Identify which cell holds the provided text, then report its [X, Y] central coordinate. 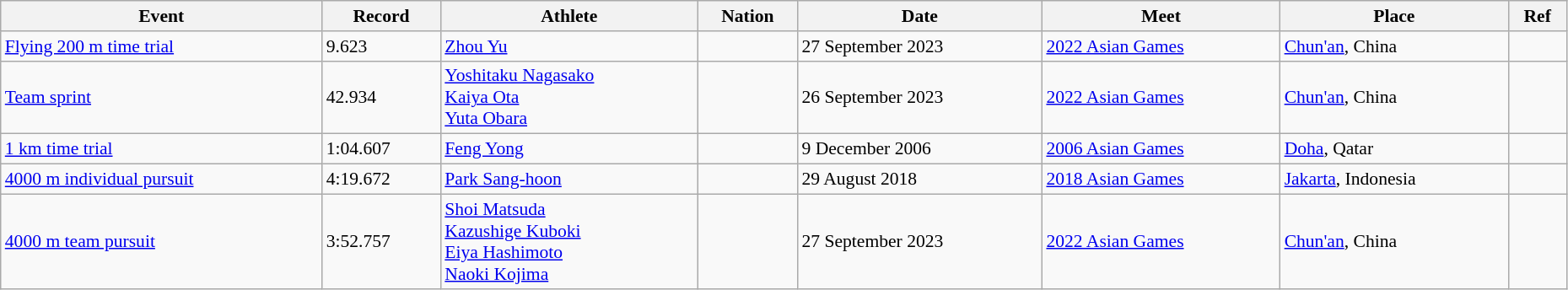
Feng Yong [568, 149]
Doha, Qatar [1394, 149]
9.623 [381, 46]
1:04.607 [381, 149]
9 December 2006 [919, 149]
Athlete [568, 16]
2006 Asian Games [1161, 149]
Event [162, 16]
26 September 2023 [919, 98]
Team sprint [162, 98]
3:52.757 [381, 241]
Yoshitaku NagasakoKaiya OtaYuta Obara [568, 98]
42.934 [381, 98]
Ref [1537, 16]
4000 m individual pursuit [162, 180]
4000 m team pursuit [162, 241]
Jakarta, Indonesia [1394, 180]
Meet [1161, 16]
4:19.672 [381, 180]
Shoi MatsudaKazushige KubokiEiya HashimotoNaoki Kojima [568, 241]
Place [1394, 16]
29 August 2018 [919, 180]
Zhou Yu [568, 46]
Flying 200 m time trial [162, 46]
Park Sang-hoon [568, 180]
1 km time trial [162, 149]
Record [381, 16]
Nation [747, 16]
2018 Asian Games [1161, 180]
Date [919, 16]
